From the cell containing the given text, extract its center point as [X, Y] coordinate. 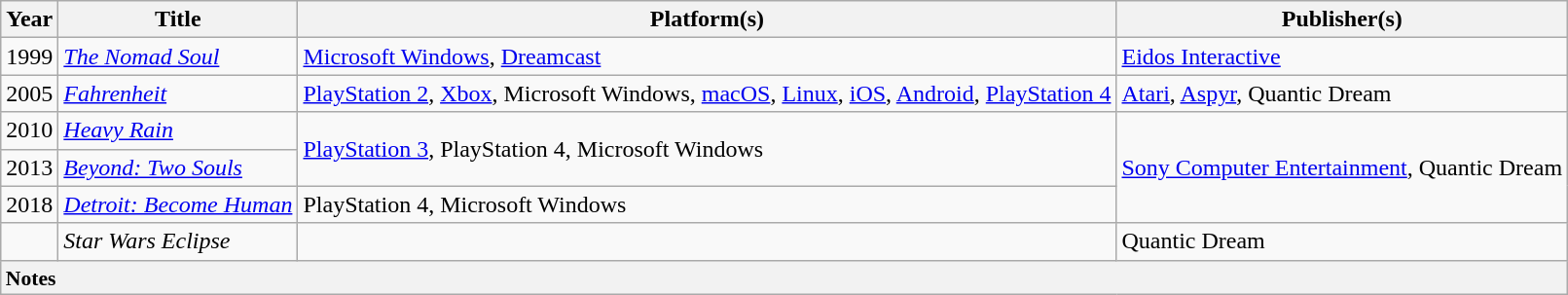
PlayStation 4, Microsoft Windows [707, 204]
2013 [29, 167]
PlayStation 3, PlayStation 4, Microsoft Windows [707, 149]
Detroit: Become Human [178, 204]
2010 [29, 130]
Sony Computer Entertainment, Quantic Dream [1342, 167]
Notes [784, 277]
Heavy Rain [178, 130]
2005 [29, 93]
PlayStation 2, Xbox, Microsoft Windows, macOS, Linux, iOS, Android, PlayStation 4 [707, 93]
Atari, Aspyr, Quantic Dream [1342, 93]
Eidos Interactive [1342, 56]
Fahrenheit [178, 93]
Star Wars Eclipse [178, 241]
Microsoft Windows, Dreamcast [707, 56]
Title [178, 19]
Platform(s) [707, 19]
Quantic Dream [1342, 241]
Year [29, 19]
Publisher(s) [1342, 19]
The Nomad Soul [178, 56]
2018 [29, 204]
1999 [29, 56]
Beyond: Two Souls [178, 167]
